Search for the cell housing the specified text and yield its (X, Y) center coordinate. 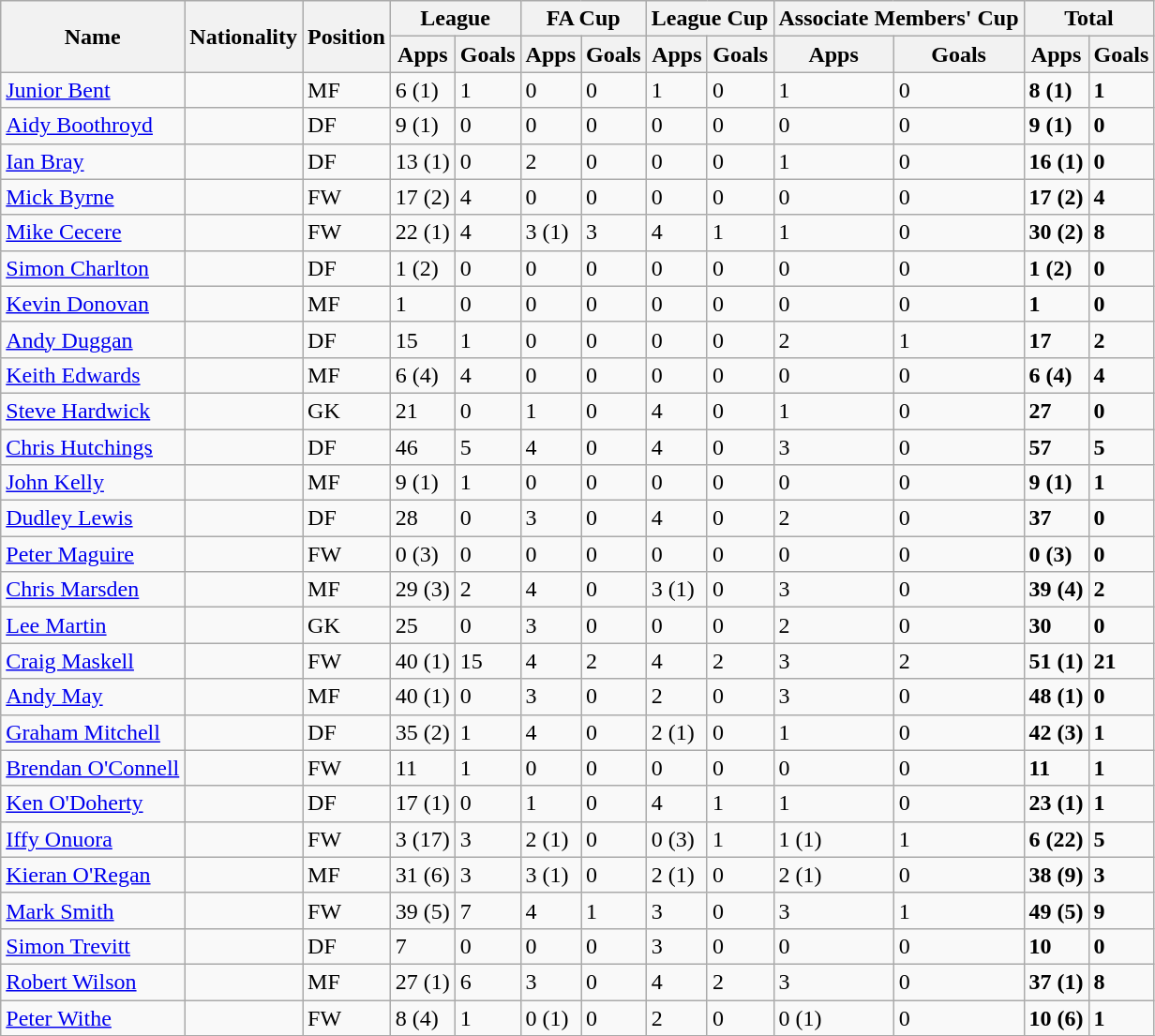
39 (5) (422, 910)
Aidy Boothroyd (93, 126)
6 (22) (1056, 839)
35 (2) (422, 732)
22 (1) (422, 233)
42 (3) (1056, 732)
8 (4) (422, 1017)
Peter Maguire (93, 554)
Nationality (244, 37)
Dudley Lewis (93, 518)
Mike Cecere (93, 233)
6 (1) (422, 90)
Steve Hardwick (93, 411)
Simon Trevitt (93, 946)
Lee Martin (93, 625)
Robert Wilson (93, 982)
Simon Charlton (93, 268)
16 (1) (1056, 161)
10 (6) (1056, 1017)
Mick Byrne (93, 197)
48 (1) (1056, 697)
FA Cup (583, 19)
27 (1) (422, 982)
Total (1089, 19)
Brendan O'Connell (93, 768)
Graham Mitchell (93, 732)
17 (1056, 339)
3 (17) (422, 839)
30 (1056, 625)
37 (1056, 518)
28 (422, 518)
Mark Smith (93, 910)
Ken O'Doherty (93, 803)
25 (422, 625)
17 (1) (422, 803)
49 (5) (1056, 910)
Peter Withe (93, 1017)
Kieran O'Regan (93, 875)
39 (4) (1056, 590)
Name (93, 37)
23 (1) (1056, 803)
League (456, 19)
51 (1) (1056, 661)
30 (2) (1056, 233)
Ian Bray (93, 161)
27 (1056, 411)
Junior Bent (93, 90)
46 (422, 447)
Craig Maskell (93, 661)
Position (347, 37)
Chris Hutchings (93, 447)
57 (1056, 447)
1 (1) (833, 839)
9 (1121, 910)
Andy May (93, 697)
John Kelly (93, 483)
29 (3) (422, 590)
38 (9) (1056, 875)
Associate Members' Cup (898, 19)
37 (1) (1056, 982)
Andy Duggan (93, 339)
10 (1056, 946)
6 (487, 982)
8 (1) (1056, 90)
13 (1) (422, 161)
31 (6) (422, 875)
League Cup (710, 19)
Chris Marsden (93, 590)
Kevin Donovan (93, 304)
Keith Edwards (93, 375)
Iffy Onuora (93, 839)
